Pinpoint the cell where the given text exists, returning its (X, Y) midpoint coordinate. 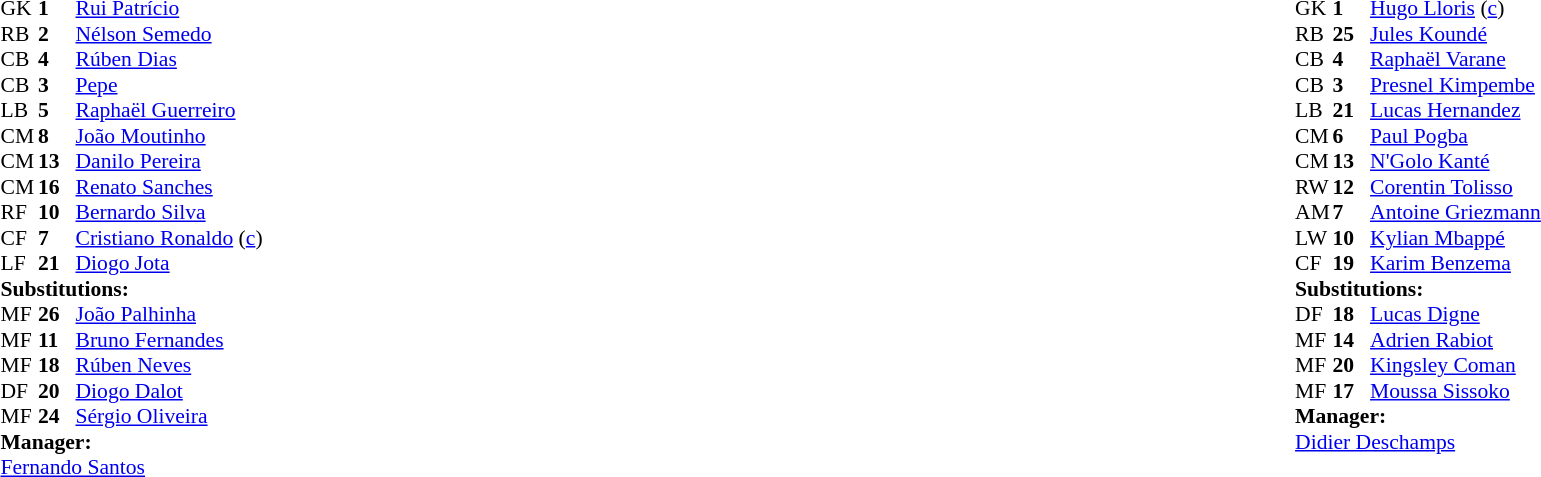
LW (1314, 238)
Cristiano Ronaldo (c) (170, 238)
Bruno Fernandes (170, 340)
AM (1314, 213)
17 (1352, 391)
Nélson Semedo (170, 34)
16 (57, 187)
Adrien Rabiot (1456, 340)
Corentin Tolisso (1456, 187)
Rúben Neves (170, 365)
LF (19, 263)
Jules Koundé (1456, 34)
Renato Sanches (170, 187)
5 (57, 111)
Didier Deschamps (1418, 442)
Lucas Hernandez (1456, 111)
RF (19, 213)
Kingsley Coman (1456, 365)
14 (1352, 340)
Presnel Kimpembe (1456, 85)
Kylian Mbappé (1456, 238)
6 (1352, 136)
Pepe (170, 85)
Diogo Jota (170, 263)
25 (1352, 34)
Diogo Dalot (170, 391)
Bernardo Silva (170, 213)
João Palhinha (170, 315)
Karim Benzema (1456, 263)
11 (57, 340)
RW (1314, 187)
24 (57, 417)
Danilo Pereira (170, 161)
N'Golo Kanté (1456, 161)
12 (1352, 187)
Lucas Digne (1456, 315)
Sérgio Oliveira (170, 417)
Antoine Griezmann (1456, 213)
Raphaël Guerreiro (170, 111)
2 (57, 34)
João Moutinho (170, 136)
Paul Pogba (1456, 136)
26 (57, 315)
Moussa Sissoko (1456, 391)
Rúben Dias (170, 59)
19 (1352, 263)
Raphaël Varane (1456, 59)
8 (57, 136)
